Detect which cell encompasses the target text, then output its [x, y] center coordinate. 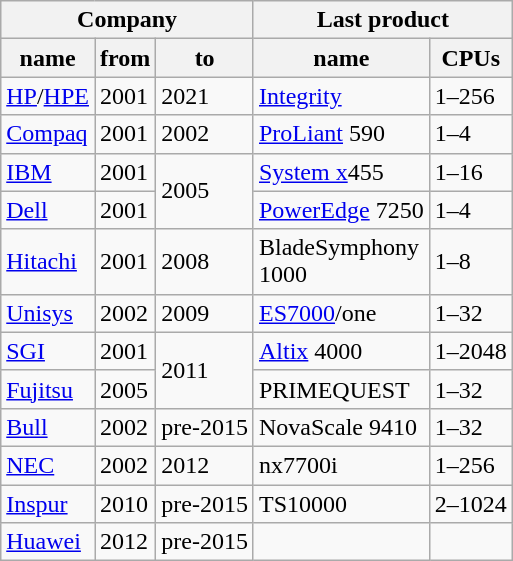
Bull [48, 427]
2021 [205, 96]
2010 [124, 503]
BladeSymphony1000 [341, 262]
SGI [48, 351]
Last product [382, 20]
CPUs [470, 58]
2–1024 [470, 503]
1–2048 [470, 351]
System x455 [341, 172]
ES7000/one [341, 313]
NEC [48, 465]
Dell [48, 210]
nx7700i [341, 465]
2009 [205, 313]
Fujitsu [48, 389]
NovaScale 9410 [341, 427]
Inspur [48, 503]
HP/HPE [48, 96]
2011 [205, 370]
TS10000 [341, 503]
ProLiant 590 [341, 134]
IBM [48, 172]
1–8 [470, 262]
Company [128, 20]
Integrity [341, 96]
from [124, 58]
Unisys [48, 313]
Hitachi [48, 262]
2008 [205, 262]
1–16 [470, 172]
PowerEdge 7250 [341, 210]
PRIMEQUEST [341, 389]
Huawei [48, 542]
Compaq [48, 134]
to [205, 58]
Altix 4000 [341, 351]
